Find where the given text appears and provide that cell's center as (X, Y) coordinate. 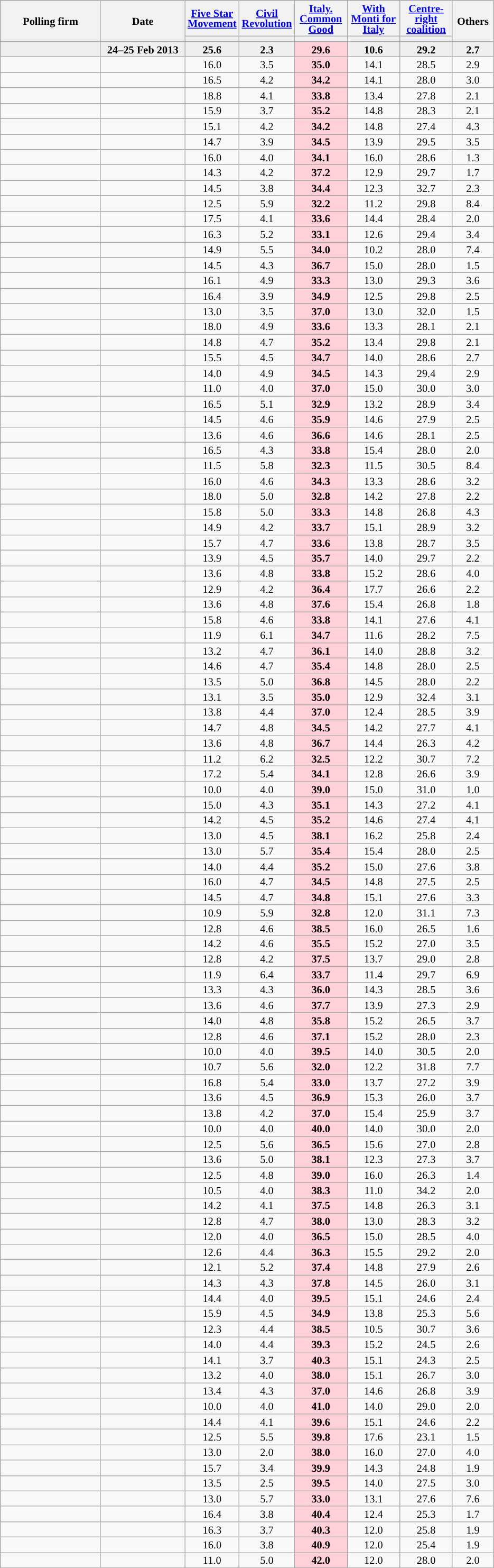
33.1 (321, 234)
6.4 (267, 974)
1.3 (472, 157)
29.3 (426, 280)
7.6 (472, 1499)
16.1 (212, 280)
12.1 (212, 1267)
17.7 (374, 589)
Civil Revolution (267, 18)
7.3 (472, 913)
37.1 (321, 1035)
32.3 (321, 465)
39.3 (321, 1344)
29.5 (426, 142)
11.4 (374, 974)
3.3 (472, 897)
16.8 (212, 1082)
39.9 (321, 1468)
32.2 (321, 203)
35.9 (321, 419)
31.1 (426, 913)
34.8 (321, 897)
7.4 (472, 250)
35.1 (321, 805)
32.9 (321, 404)
24.3 (426, 1359)
34.0 (321, 250)
5.1 (267, 404)
6.2 (267, 758)
25.9 (426, 1113)
37.6 (321, 604)
24.5 (426, 1344)
24–25 Feb 2013 (143, 49)
35.5 (321, 943)
6.1 (267, 635)
10.9 (212, 913)
28.4 (426, 219)
24.8 (426, 1468)
25.6 (212, 49)
10.7 (212, 1066)
5.8 (267, 465)
32.4 (426, 697)
Polling firm (51, 21)
35.8 (321, 1021)
26.7 (426, 1375)
40.9 (321, 1544)
15.6 (374, 1143)
Five Star Movement (212, 18)
17.5 (212, 219)
37.4 (321, 1267)
18.8 (212, 95)
36.0 (321, 990)
1.4 (472, 1175)
15.3 (374, 1098)
34.4 (321, 188)
Date (143, 21)
37.2 (321, 172)
25.4 (426, 1544)
35.7 (321, 557)
40.4 (321, 1514)
Italy. Common Good (321, 18)
10.2 (374, 250)
37.8 (321, 1283)
6.9 (472, 974)
7.7 (472, 1066)
With Monti for Italy (374, 18)
38.3 (321, 1190)
Centre-right coalition (426, 18)
31.8 (426, 1066)
32.7 (426, 188)
36.3 (321, 1251)
23.1 (426, 1436)
34.3 (321, 481)
32.5 (321, 758)
7.2 (472, 758)
31.0 (426, 789)
1.0 (472, 789)
39.6 (321, 1422)
41.0 (321, 1406)
37.7 (321, 1005)
10.6 (374, 49)
39.8 (321, 1436)
36.4 (321, 589)
17.6 (374, 1436)
27.7 (426, 728)
1.6 (472, 928)
28.2 (426, 635)
42.0 (321, 1560)
40.0 (321, 1129)
1.8 (472, 604)
16.2 (374, 836)
11.6 (374, 635)
36.8 (321, 681)
29.6 (321, 49)
36.1 (321, 650)
36.9 (321, 1098)
28.8 (426, 650)
17.2 (212, 773)
36.6 (321, 435)
Others (472, 21)
7.5 (472, 635)
28.7 (426, 543)
